Determine the [X, Y] coordinate at the center of the cell enclosing the given text.  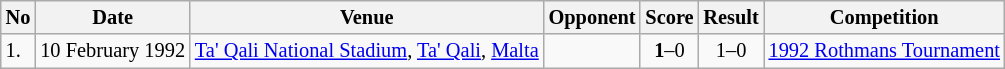
Competition [884, 17]
Venue [367, 17]
Date [112, 17]
Result [730, 17]
1. [18, 51]
10 February 1992 [112, 51]
Ta' Qali National Stadium, Ta' Qali, Malta [367, 51]
Score [669, 17]
No [18, 17]
1992 Rothmans Tournament [884, 51]
Opponent [592, 17]
